Locate the cell with the specified text and output its (X, Y) center coordinate. 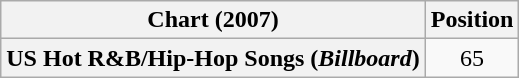
65 (472, 58)
US Hot R&B/Hip-Hop Songs (Billboard) (213, 58)
Chart (2007) (213, 20)
Position (472, 20)
